Identify which cell holds the provided text, then report its (x, y) central coordinate. 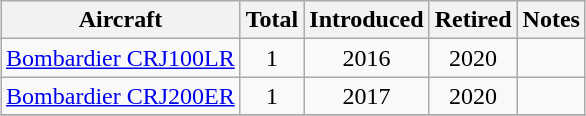
Aircraft (121, 20)
Notes (551, 20)
Total (272, 20)
2017 (366, 96)
2016 (366, 58)
Retired (473, 20)
Bombardier CRJ200ER (121, 96)
Introduced (366, 20)
Bombardier CRJ100LR (121, 58)
